Find where the given text appears and provide that cell's center as (X, Y) coordinate. 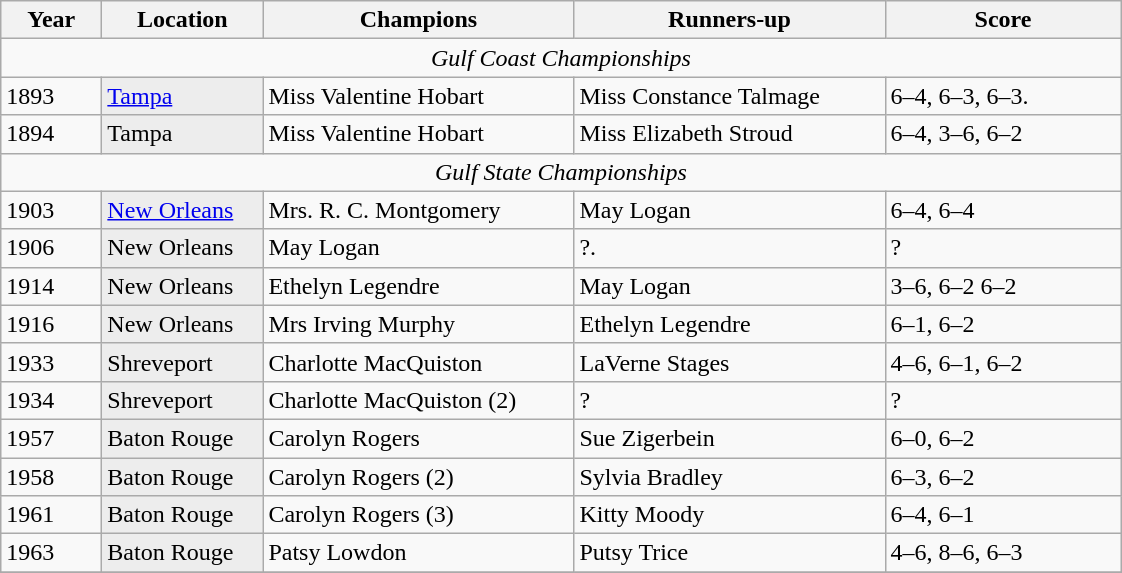
1957 (52, 438)
1914 (52, 286)
?. (730, 248)
Carolyn Rogers (2) (418, 477)
4–6, 6–1, 6–2 (1003, 362)
Sue Zigerbein (730, 438)
Mrs Irving Murphy (418, 324)
Mrs. R. C. Montgomery (418, 210)
6–4, 6–3, 6–3. (1003, 96)
Miss Elizabeth Stroud (730, 134)
1958 (52, 477)
Charlotte MacQuiston (418, 362)
1916 (52, 324)
6–3, 6–2 (1003, 477)
4–6, 8–6, 6–3 (1003, 553)
6–4, 3–6, 6–2 (1003, 134)
Charlotte MacQuiston (2) (418, 400)
Carolyn Rogers (3) (418, 515)
Location (182, 20)
1903 (52, 210)
1961 (52, 515)
Runners-up (730, 20)
1906 (52, 248)
Miss Constance Talmage (730, 96)
1934 (52, 400)
1933 (52, 362)
1893 (52, 96)
Kitty Moody (730, 515)
3–6, 6–2 6–2 (1003, 286)
Gulf Coast Championships (561, 58)
Carolyn Rogers (418, 438)
Champions (418, 20)
1894 (52, 134)
Putsy Trice (730, 553)
6–4, 6–1 (1003, 515)
Year (52, 20)
6–0, 6–2 (1003, 438)
Sylvia Bradley (730, 477)
Gulf State Championships (561, 172)
6–1, 6–2 (1003, 324)
1963 (52, 553)
LaVerne Stages (730, 362)
Score (1003, 20)
6–4, 6–4 (1003, 210)
Patsy Lowdon (418, 553)
